Find where the given text appears and provide that cell's center as (x, y) coordinate. 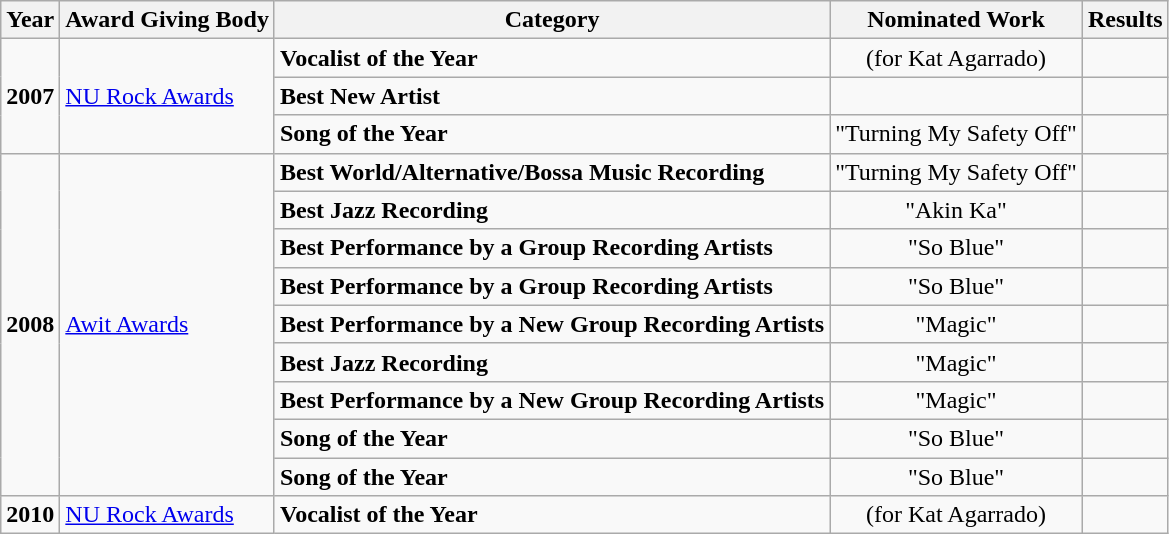
Year (30, 20)
Nominated Work (956, 20)
Best New Artist (552, 96)
2010 (30, 515)
Results (1125, 20)
Awit Awards (168, 324)
Category (552, 20)
Award Giving Body (168, 20)
2008 (30, 324)
2007 (30, 96)
"Akin Ka" (956, 210)
Best World/Alternative/Bossa Music Recording (552, 172)
